From the cell containing the given text, extract its center point as (x, y) coordinate. 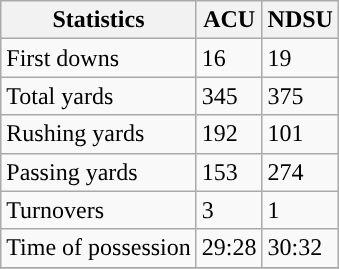
Total yards (99, 96)
101 (300, 134)
ACU (229, 20)
First downs (99, 58)
Time of possession (99, 248)
NDSU (300, 20)
Passing yards (99, 172)
Statistics (99, 20)
19 (300, 58)
153 (229, 172)
192 (229, 134)
375 (300, 96)
16 (229, 58)
1 (300, 210)
Rushing yards (99, 134)
30:32 (300, 248)
Turnovers (99, 210)
29:28 (229, 248)
345 (229, 96)
3 (229, 210)
274 (300, 172)
